Identify which cell holds the provided text, then report its (x, y) central coordinate. 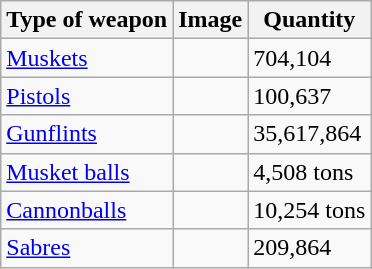
Gunflints (87, 134)
Cannonballs (87, 210)
704,104 (310, 58)
Sabres (87, 248)
Muskets (87, 58)
Image (210, 20)
100,637 (310, 96)
4,508 tons (310, 172)
35,617,864 (310, 134)
Quantity (310, 20)
10,254 tons (310, 210)
209,864 (310, 248)
Musket balls (87, 172)
Pistols (87, 96)
Type of weapon (87, 20)
